Determine the (X, Y) coordinate at the center of the cell enclosing the given text.  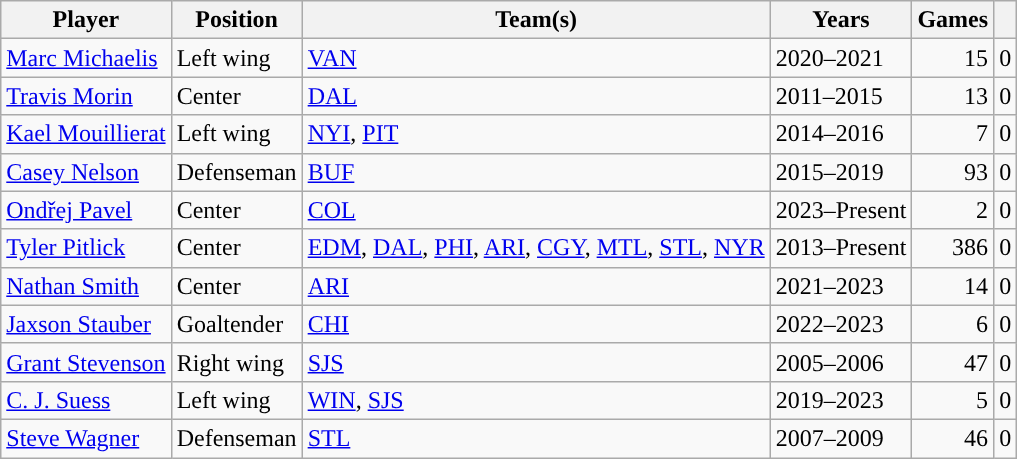
386 (953, 248)
STL (536, 438)
2021–2023 (841, 286)
EDM, DAL, PHI, ARI, CGY, MTL, STL, NYR (536, 248)
14 (953, 286)
15 (953, 58)
VAN (536, 58)
46 (953, 438)
2013–Present (841, 248)
2020–2021 (841, 58)
2011–2015 (841, 96)
NYI, PIT (536, 134)
Ondřej Pavel (86, 210)
2005–2006 (841, 362)
Nathan Smith (86, 286)
ARI (536, 286)
Steve Wagner (86, 438)
Grant Stevenson (86, 362)
WIN, SJS (536, 400)
2007–2009 (841, 438)
47 (953, 362)
Kael Mouillierat (86, 134)
Marc Michaelis (86, 58)
CHI (536, 324)
Player (86, 20)
Tyler Pitlick (86, 248)
2019–2023 (841, 400)
2022–2023 (841, 324)
2023–Present (841, 210)
C. J. Suess (86, 400)
2015–2019 (841, 172)
Goaltender (236, 324)
Team(s) (536, 20)
Games (953, 20)
Position (236, 20)
2 (953, 210)
13 (953, 96)
7 (953, 134)
COL (536, 210)
93 (953, 172)
2014–2016 (841, 134)
Travis Morin (86, 96)
Casey Nelson (86, 172)
6 (953, 324)
BUF (536, 172)
DAL (536, 96)
Jaxson Stauber (86, 324)
Years (841, 20)
Right wing (236, 362)
5 (953, 400)
SJS (536, 362)
